Pinpoint the cell where the given text exists, returning its (x, y) midpoint coordinate. 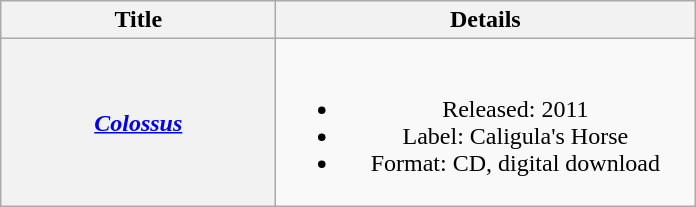
Details (486, 20)
Released: 2011Label: Caligula's HorseFormat: CD, digital download (486, 122)
Title (138, 20)
Colossus (138, 122)
